Identify which cell holds the provided text, then report its [X, Y] central coordinate. 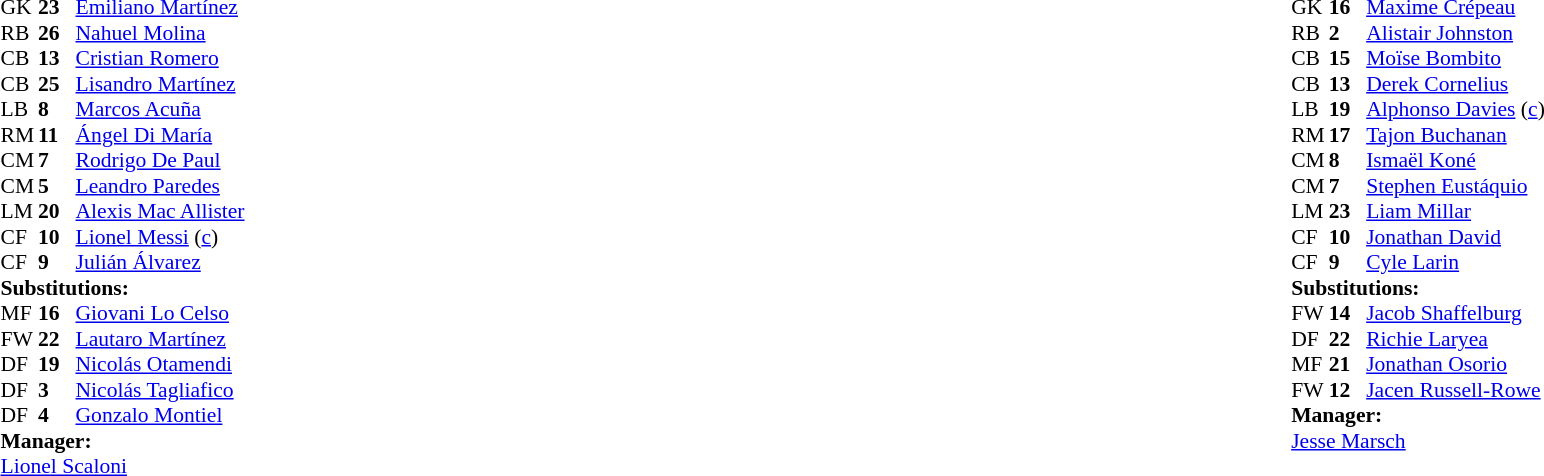
12 [1348, 390]
21 [1348, 365]
Julián Álvarez [160, 263]
17 [1348, 135]
14 [1348, 313]
Cristian Romero [160, 59]
Giovani Lo Celso [160, 313]
26 [57, 33]
Lionel Messi (c) [160, 237]
3 [57, 390]
Nicolás Tagliafico [160, 390]
Lisandro Martínez [160, 84]
4 [57, 415]
Ángel Di María [160, 135]
Nahuel Molina [160, 33]
Manager: [122, 441]
Rodrigo De Paul [160, 161]
Alexis Mac Allister [160, 211]
25 [57, 84]
Marcos Acuña [160, 109]
23 [1348, 211]
11 [57, 135]
Lautaro Martínez [160, 339]
5 [57, 186]
15 [1348, 59]
20 [57, 211]
16 [57, 313]
2 [1348, 33]
Leandro Paredes [160, 186]
Nicolás Otamendi [160, 365]
Substitutions: [122, 288]
Gonzalo Montiel [160, 415]
